Output the (X, Y) coordinate of the center of the cell containing the given text.  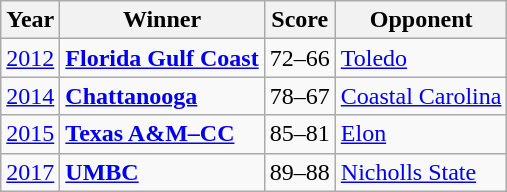
78–67 (300, 96)
Winner (162, 20)
2017 (30, 172)
2014 (30, 96)
Chattanooga (162, 96)
2015 (30, 134)
Coastal Carolina (421, 96)
Toledo (421, 58)
2012 (30, 58)
Elon (421, 134)
Opponent (421, 20)
Year (30, 20)
Score (300, 20)
72–66 (300, 58)
UMBC (162, 172)
Florida Gulf Coast (162, 58)
85–81 (300, 134)
Texas A&M–CC (162, 134)
89–88 (300, 172)
Nicholls State (421, 172)
